Detect which cell encompasses the target text, then output its [x, y] center coordinate. 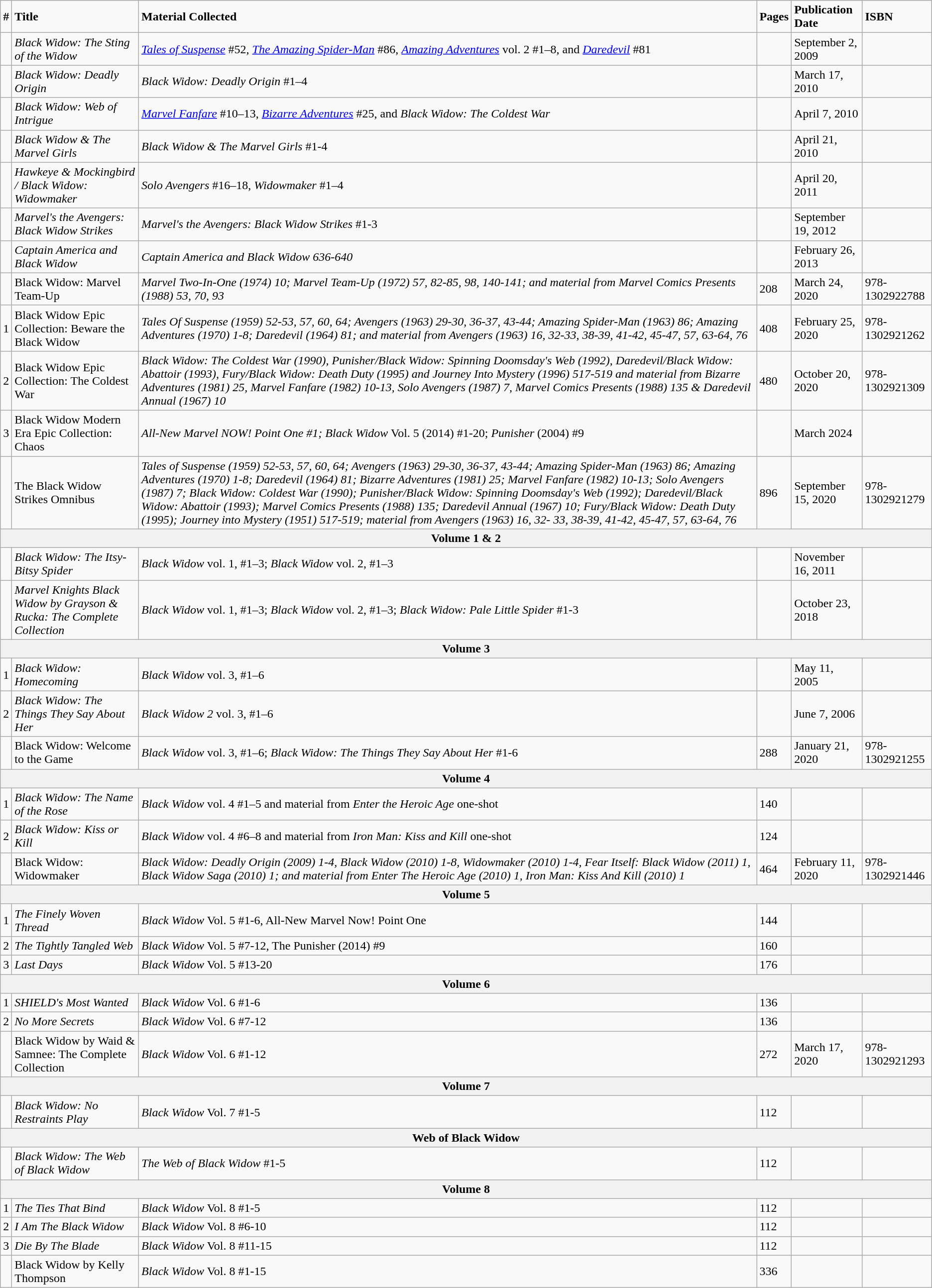
April 21, 2010 [827, 146]
Black Widow vol. 4 #6–8 and material from Iron Man: Kiss and Kill one-shot [448, 836]
Marvel Two-In-One (1974) 10; Marvel Team-Up (1972) 57, 82-85, 98, 140-141; and material from Marvel Comics Presents (1988) 53, 70, 93 [448, 289]
Hawkeye & Mockingbird / Black Widow: Widowmaker [76, 185]
Black Widow Vol. 8 #1-15 [448, 1271]
336 [774, 1271]
September 19, 2012 [827, 224]
Black Widow: The Sting of the Widow [76, 49]
Volume 5 [466, 894]
Black Widow: The Things They Say About Her [76, 714]
SHIELD's Most Wanted [76, 1003]
480 [774, 380]
Black Widow Vol. 7 #1-5 [448, 1112]
978-1302922788 [897, 289]
Black Widow: Marvel Team-Up [76, 289]
978-1302921309 [897, 380]
Marvel's the Avengers: Black Widow Strikes [76, 224]
Black Widow: Deadly Origin #1–4 [448, 82]
Black Widow: Web of Intrigue [76, 113]
January 21, 2020 [827, 752]
Last Days [76, 965]
Volume 8 [466, 1189]
The Black Widow Strikes Omnibus [76, 492]
Black Widow Vol. 8 #6-10 [448, 1227]
Material Collected [448, 17]
March 24, 2020 [827, 289]
Black Widow Modern Era Epic Collection: Chaos [76, 433]
I Am The Black Widow [76, 1227]
Black Widow & The Marvel Girls #1-4 [448, 146]
March 17, 2010 [827, 82]
Black Widow Vol. 5 #13-20 [448, 965]
Black Widow: The Itsy-Bitsy Spider [76, 564]
The Ties That Bind [76, 1208]
Black Widow: Deadly Origin [76, 82]
Black Widow Epic Collection: Beware the Black Widow [76, 328]
Black Widow by Waid & Samnee: The Complete Collection [76, 1054]
Black Widow Epic Collection: The Coldest War [76, 380]
November 16, 2011 [827, 564]
Black Widow Vol. 5 #1-6, All-New Marvel Now! Point One [448, 920]
Black Widow vol. 1, #1–3; Black Widow vol. 2, #1–3; Black Widow: Pale Little Spider #1-3 [448, 610]
140 [774, 804]
Volume 3 [466, 649]
February 25, 2020 [827, 328]
978-1302921279 [897, 492]
February 11, 2020 [827, 869]
May 11, 2005 [827, 675]
March 17, 2020 [827, 1054]
160 [774, 946]
Volume 6 [466, 984]
464 [774, 869]
The Web of Black Widow #1-5 [448, 1164]
Black Widow by Kelly Thompson [76, 1271]
Title [76, 17]
The Finely Woven Thread [76, 920]
Volume 1 & 2 [466, 538]
Die By The Blade [76, 1246]
Black Widow: The Web of Black Widow [76, 1164]
896 [774, 492]
Black Widow Vol. 5 #7-12, The Punisher (2014) #9 [448, 946]
Black Widow: Homecoming [76, 675]
Black Widow: Kiss or Kill [76, 836]
June 7, 2006 [827, 714]
978-1302921446 [897, 869]
978-1302921293 [897, 1054]
Black Widow Vol. 6 #1-6 [448, 1003]
September 15, 2020 [827, 492]
144 [774, 920]
Marvel's the Avengers: Black Widow Strikes #1-3 [448, 224]
Volume 4 [466, 778]
Black Widow: No Restraints Play [76, 1112]
Marvel Fanfare #10–13, Bizarre Adventures #25, and Black Widow: The Coldest War [448, 113]
No More Secrets [76, 1022]
Black Widow: The Name of the Rose [76, 804]
The Tightly Tangled Web [76, 946]
April 20, 2011 [827, 185]
September 2, 2009 [827, 49]
# [6, 17]
Black Widow: Welcome to the Game [76, 752]
Black Widow vol. 4 #1–5 and material from Enter the Heroic Age one-shot [448, 804]
124 [774, 836]
Black Widow Vol. 6 #7-12 [448, 1022]
Publication Date [827, 17]
All-New Marvel NOW! Point One #1; Black Widow Vol. 5 (2014) #1-20; Punisher (2004) #9 [448, 433]
Captain America and Black Widow 636-640 [448, 257]
Pages [774, 17]
Black Widow: Widowmaker [76, 869]
978-1302921262 [897, 328]
Black Widow & The Marvel Girls [76, 146]
Black Widow Vol. 6 #1-12 [448, 1054]
Captain America and Black Widow [76, 257]
Black Widow vol. 1, #1–3; Black Widow vol. 2, #1–3 [448, 564]
Black Widow 2 vol. 3, #1–6 [448, 714]
Marvel Knights Black Widow by Grayson & Rucka: The Complete Collection [76, 610]
408 [774, 328]
October 20, 2020 [827, 380]
272 [774, 1054]
April 7, 2010 [827, 113]
Black Widow Vol. 8 #1-5 [448, 1208]
February 26, 2013 [827, 257]
Web of Black Widow [466, 1138]
March 2024 [827, 433]
208 [774, 289]
288 [774, 752]
Volume 7 [466, 1086]
176 [774, 965]
Black Widow Vol. 8 #11-15 [448, 1246]
Tales of Suspense #52, The Amazing Spider-Man #86, Amazing Adventures vol. 2 #1–8, and Daredevil #81 [448, 49]
978-1302921255 [897, 752]
Solo Avengers #16–18, Widowmaker #1–4 [448, 185]
Black Widow vol. 3, #1–6; Black Widow: The Things They Say About Her #1-6 [448, 752]
October 23, 2018 [827, 610]
Black Widow vol. 3, #1–6 [448, 675]
ISBN [897, 17]
